Determine the [X, Y] coordinate at the center of the cell enclosing the given text.  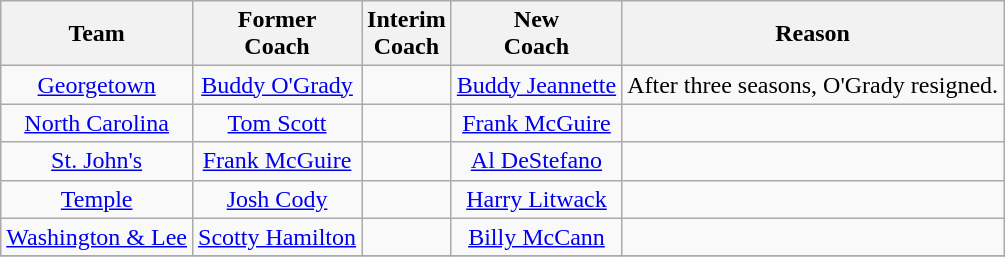
St. John's [97, 161]
Team [97, 34]
Reason [813, 34]
InterimCoach [407, 34]
Georgetown [97, 85]
Buddy O'Grady [278, 85]
NewCoach [536, 34]
Billy McCann [536, 237]
Buddy Jeannette [536, 85]
FormerCoach [278, 34]
Scotty Hamilton [278, 237]
Harry Litwack [536, 199]
Washington & Lee [97, 237]
Al DeStefano [536, 161]
Tom Scott [278, 123]
After three seasons, O'Grady resigned. [813, 85]
Temple [97, 199]
Josh Cody [278, 199]
North Carolina [97, 123]
